Return the (x, y) coordinate for the center point of the cell that contains the specified text.  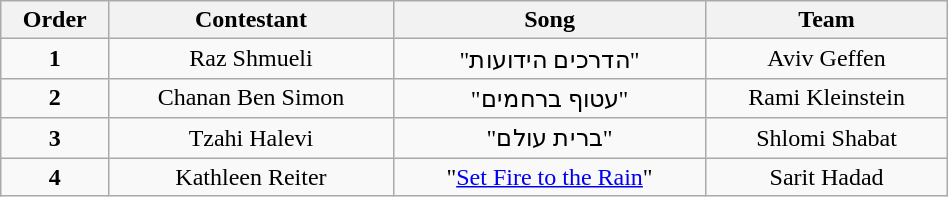
Contestant (251, 20)
3 (55, 138)
2 (55, 98)
Sarit Hadad (826, 177)
Shlomi Shabat (826, 138)
"הדרכים הידועות" (550, 59)
"ברית עולם" (550, 138)
"עטוף ברחמים" (550, 98)
Aviv Geffen (826, 59)
1 (55, 59)
Tzahi Halevi (251, 138)
Order (55, 20)
Chanan Ben Simon (251, 98)
"Set Fire to the Rain" (550, 177)
Raz Shmueli (251, 59)
Kathleen Reiter (251, 177)
Song (550, 20)
4 (55, 177)
Team (826, 20)
Rami Kleinstein (826, 98)
